Return (x, y) of the center of cell containing provided text 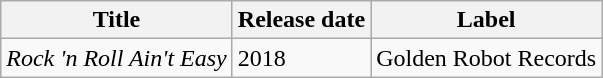
Title (117, 20)
Release date (301, 20)
2018 (301, 58)
Rock 'n Roll Ain't Easy (117, 58)
Golden Robot Records (486, 58)
Label (486, 20)
